Capture the cell that displays the provided text and extract its [x, y] central coordinate. 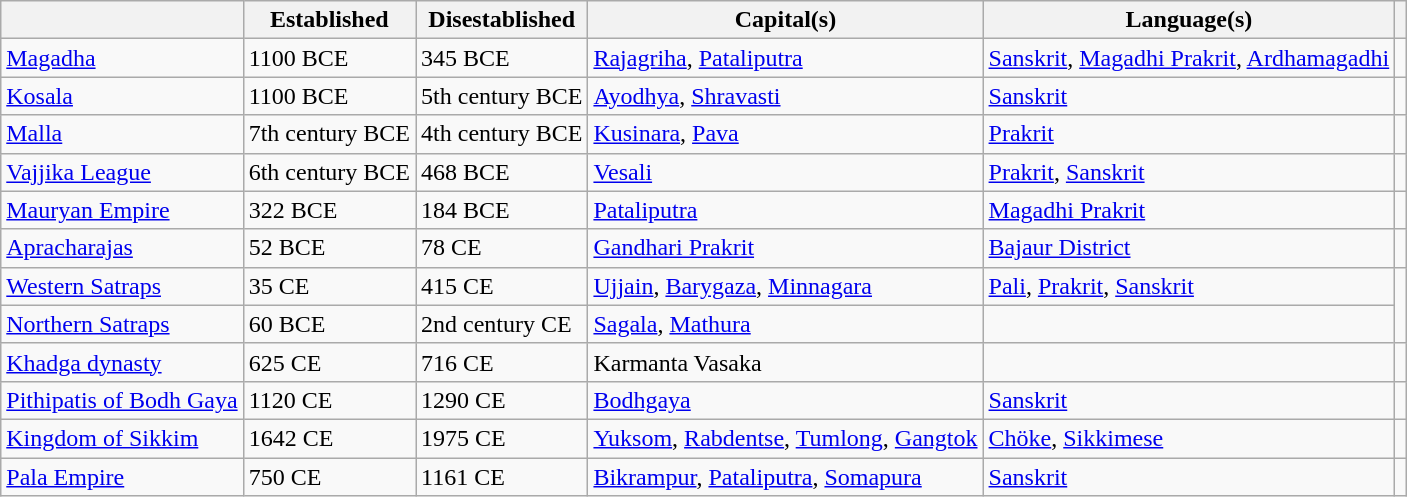
Western Satraps [122, 286]
Northern Satraps [122, 324]
7th century BCE [329, 134]
Bodhgaya [786, 400]
Karmanta Vasaka [786, 362]
1975 CE [502, 438]
Magadha [122, 58]
1161 CE [502, 477]
Gandhari Prakrit [786, 248]
Established [329, 20]
Language(s) [1189, 20]
415 CE [502, 286]
Capital(s) [786, 20]
Ayodhya, Shravasti [786, 96]
Rajagriha, Pataliputra [786, 58]
Chöke, Sikkimese [1189, 438]
468 BCE [502, 172]
Pala Empire [122, 477]
60 BCE [329, 324]
6th century BCE [329, 172]
52 BCE [329, 248]
1290 CE [502, 400]
78 CE [502, 248]
1642 CE [329, 438]
Kosala [122, 96]
Prakrit, Sanskrit [1189, 172]
2nd century CE [502, 324]
716 CE [502, 362]
Magadhi Prakrit [1189, 210]
Kingdom of Sikkim [122, 438]
322 BCE [329, 210]
Disestablished [502, 20]
Ujjain, Barygaza, Minnagara [786, 286]
625 CE [329, 362]
Vesali [786, 172]
Sanskrit, Magadhi Prakrit, Ardhamagadhi [1189, 58]
Malla [122, 134]
4th century BCE [502, 134]
Apracharajas [122, 248]
Kusinara, Pava [786, 134]
Sagala, Mathura [786, 324]
Bajaur District [1189, 248]
5th century BCE [502, 96]
Mauryan Empire [122, 210]
Pithipatis of Bodh Gaya [122, 400]
Khadga dynasty [122, 362]
345 BCE [502, 58]
1120 CE [329, 400]
750 CE [329, 477]
Prakrit [1189, 134]
Pataliputra [786, 210]
Bikrampur, Pataliputra, Somapura [786, 477]
Pali, Prakrit, Sanskrit [1189, 286]
35 CE [329, 286]
Yuksom, Rabdentse, Tumlong, Gangtok [786, 438]
Vajjika League [122, 172]
184 BCE [502, 210]
